Return the (X, Y) coordinate for the center point of the cell that contains the specified text.  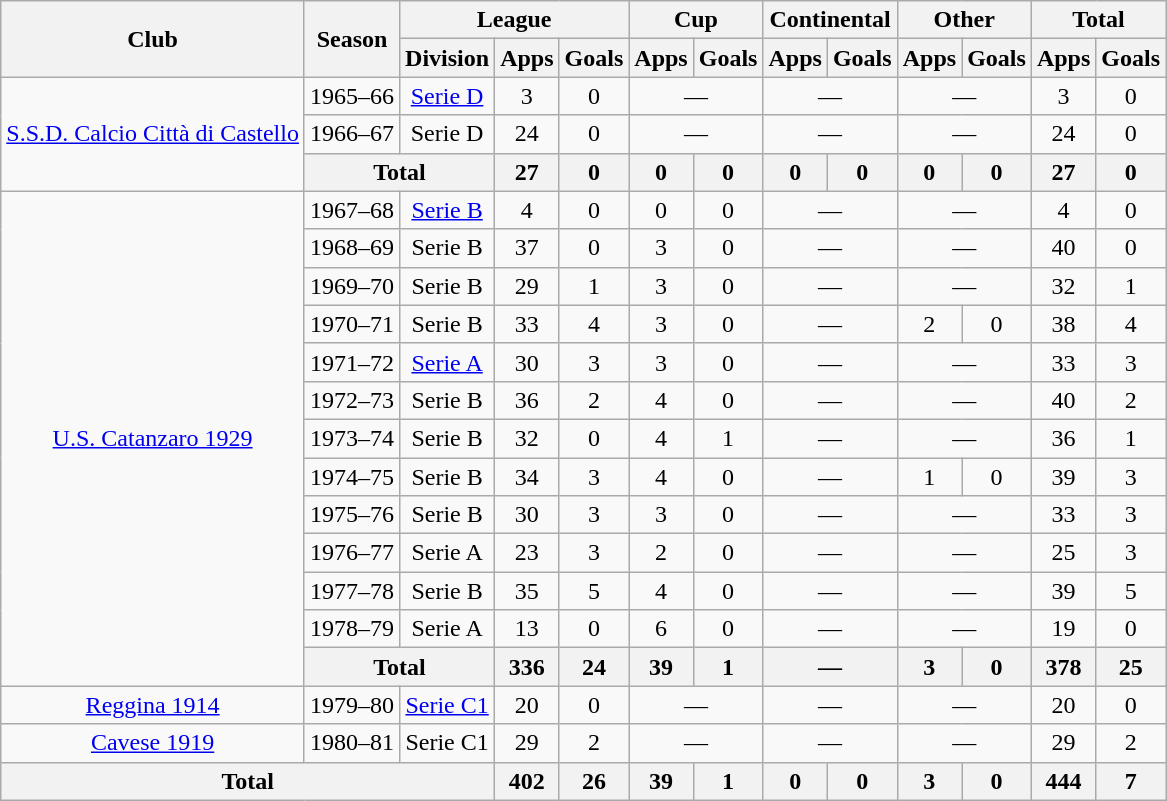
1979–80 (352, 705)
1968–69 (352, 248)
Division (448, 58)
402 (527, 781)
Other (964, 20)
38 (1063, 324)
13 (527, 629)
1970–71 (352, 324)
League (514, 20)
1978–79 (352, 629)
S.S.D. Calcio Città di Castello (153, 134)
35 (527, 591)
37 (527, 248)
7 (1131, 781)
1965–66 (352, 96)
34 (527, 477)
Cavese 1919 (153, 743)
U.S. Catanzaro 1929 (153, 438)
1977–78 (352, 591)
23 (527, 553)
336 (527, 667)
378 (1063, 667)
1974–75 (352, 477)
26 (594, 781)
1976–77 (352, 553)
Season (352, 39)
Club (153, 39)
1969–70 (352, 286)
1967–68 (352, 210)
1966–67 (352, 134)
1973–74 (352, 438)
1975–76 (352, 515)
6 (661, 629)
1980–81 (352, 743)
Reggina 1914 (153, 705)
Cup (696, 20)
444 (1063, 781)
Continental (830, 20)
1972–73 (352, 400)
1971–72 (352, 362)
19 (1063, 629)
